Search for the cell housing the specified text and yield its [x, y] center coordinate. 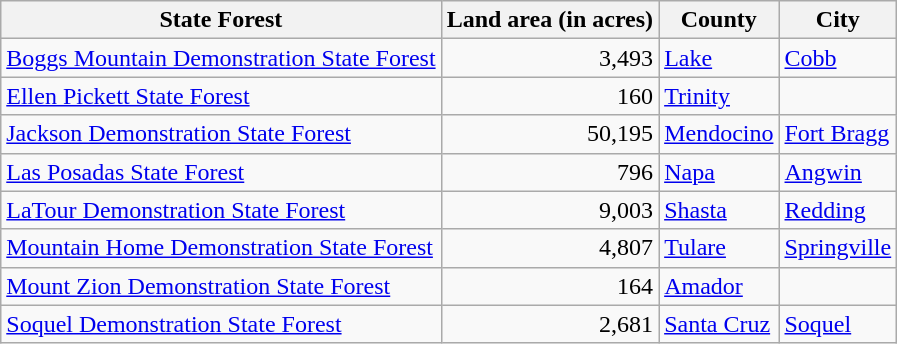
Fort Bragg [838, 134]
Mount Zion Demonstration State Forest [221, 286]
Las Posadas State Forest [221, 172]
Santa Cruz [719, 324]
County [719, 20]
Boggs Mountain Demonstration State Forest [221, 58]
Amador [719, 286]
Mountain Home Demonstration State Forest [221, 248]
Lake [719, 58]
Redding [838, 210]
Springville [838, 248]
Ellen Pickett State Forest [221, 96]
3,493 [550, 58]
Trinity [719, 96]
LaTour Demonstration State Forest [221, 210]
Soquel [838, 324]
164 [550, 286]
2,681 [550, 324]
Soquel Demonstration State Forest [221, 324]
Cobb [838, 58]
Land area (in acres) [550, 20]
160 [550, 96]
Tulare [719, 248]
4,807 [550, 248]
Angwin [838, 172]
Napa [719, 172]
State Forest [221, 20]
9,003 [550, 210]
Mendocino [719, 134]
796 [550, 172]
Shasta [719, 210]
Jackson Demonstration State Forest [221, 134]
City [838, 20]
50,195 [550, 134]
